Return the (x, y) coordinate for the center point of the cell that contains the specified text.  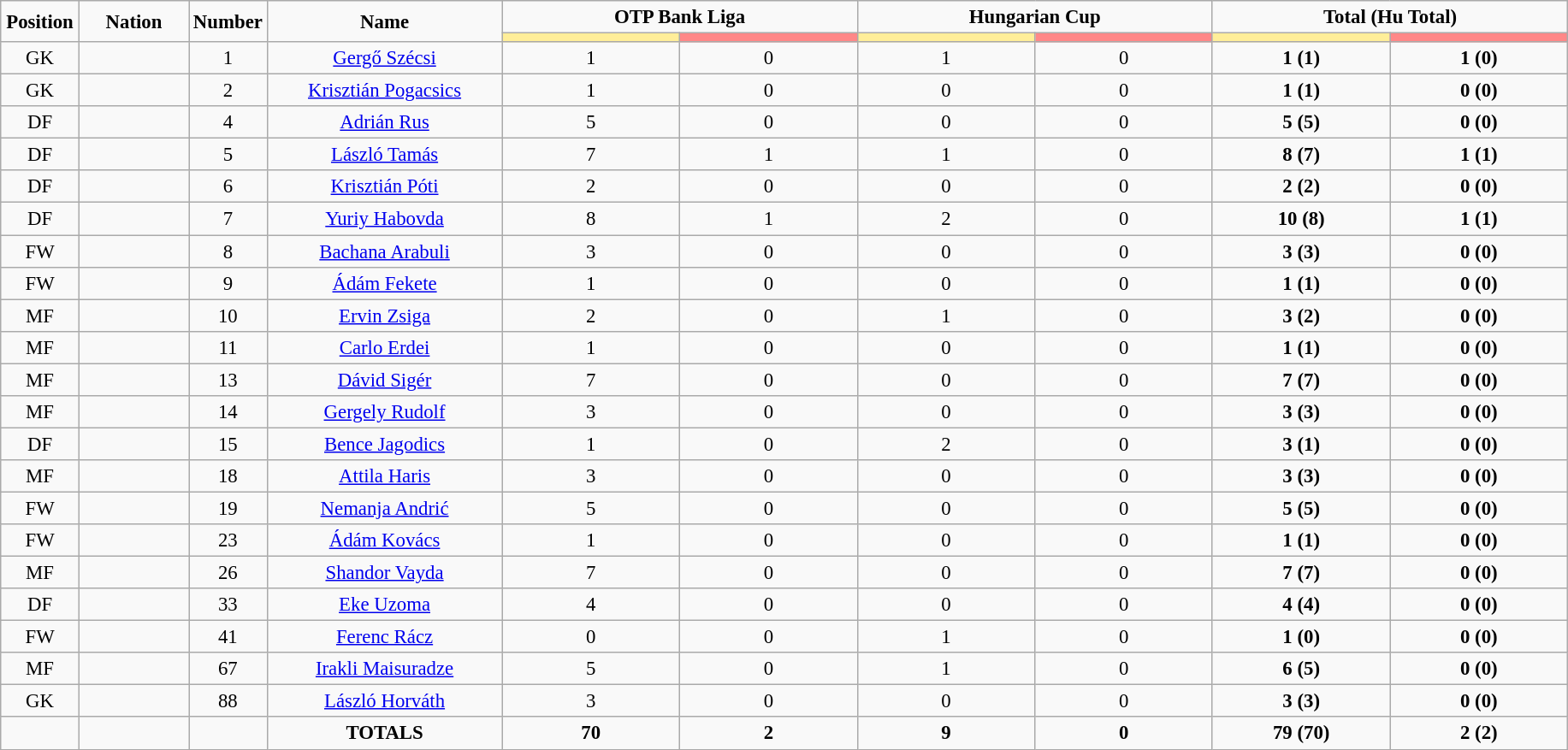
4 (4) (1301, 605)
88 (228, 701)
Irakli Maisuradze (385, 669)
6 (5) (1301, 669)
Total (Hu Total) (1389, 17)
10 (8) (1301, 219)
Ferenc Rácz (385, 637)
10 (228, 316)
26 (228, 573)
Number (228, 21)
33 (228, 605)
Nemanja Andrić (385, 508)
Krisztián Póti (385, 187)
Ádám Kovács (385, 540)
Bence Jagodics (385, 444)
Dávid Sigér (385, 380)
3 (2) (1301, 316)
Shandor Vayda (385, 573)
Gergely Rudolf (385, 412)
Ervin Zsiga (385, 316)
Eke Uzoma (385, 605)
15 (228, 444)
Position (40, 21)
Gergő Szécsi (385, 58)
11 (228, 347)
13 (228, 380)
OTP Bank Liga (679, 17)
Hungarian Cup (1035, 17)
23 (228, 540)
László Tamás (385, 155)
3 (1) (1301, 444)
Bachana Arabuli (385, 251)
Adrián Rus (385, 122)
19 (228, 508)
6 (228, 187)
Name (385, 21)
TOTALS (385, 734)
67 (228, 669)
18 (228, 476)
41 (228, 637)
Nation (133, 21)
79 (70) (1301, 734)
László Horváth (385, 701)
70 (591, 734)
Attila Haris (385, 476)
Carlo Erdei (385, 347)
8 (7) (1301, 155)
Krisztián Pogacsics (385, 91)
Ádám Fekete (385, 283)
14 (228, 412)
Yuriy Habovda (385, 219)
